Return the [x, y] coordinate for the center point of the cell that contains the specified text.  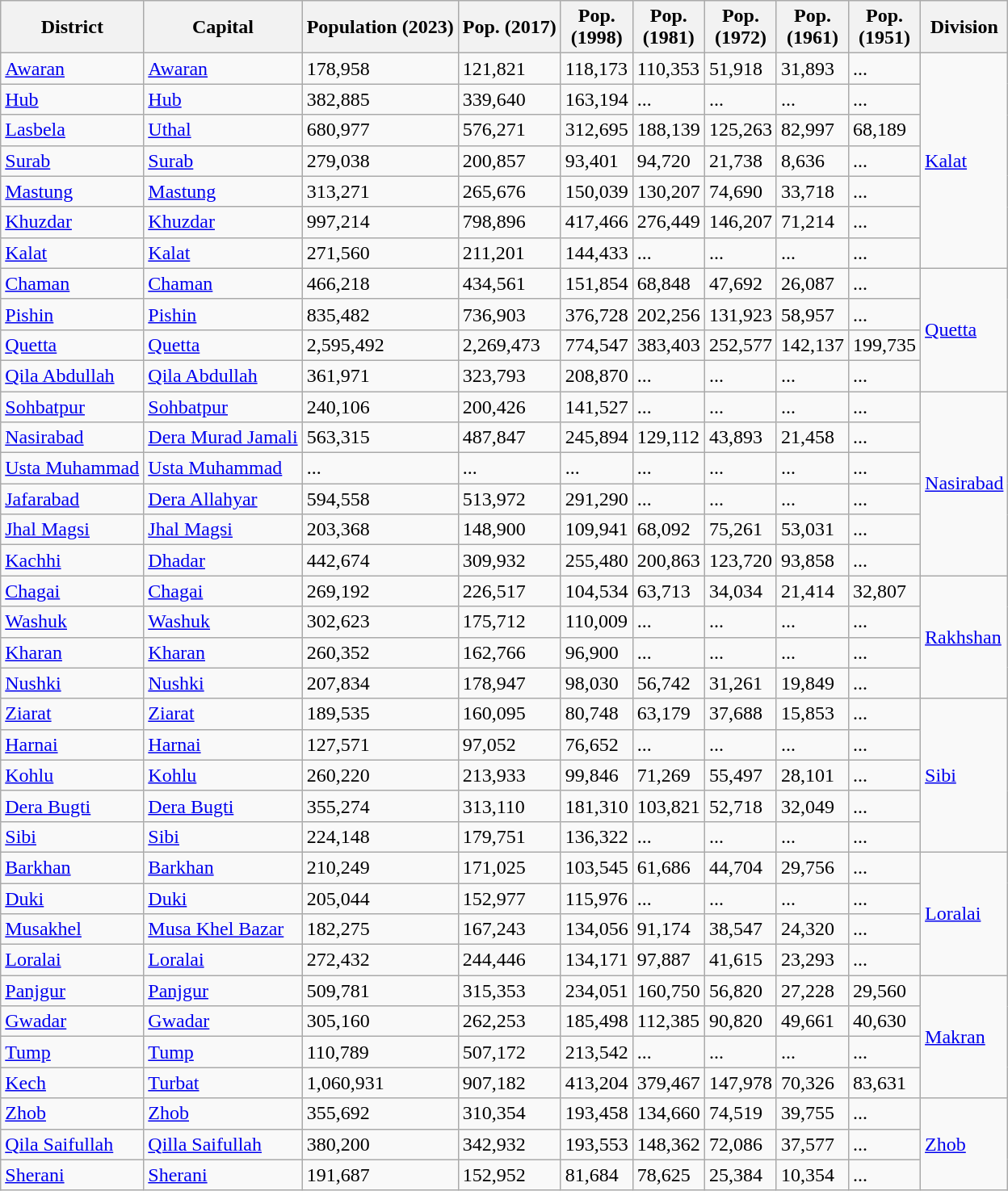
125,263 [740, 130]
78,625 [669, 1175]
82,997 [813, 130]
71,214 [813, 222]
152,977 [509, 899]
380,200 [380, 1144]
305,160 [380, 1021]
Turbat [223, 1083]
68,092 [669, 530]
234,051 [596, 991]
178,947 [509, 683]
Pop. (2017) [509, 27]
52,718 [740, 806]
25,384 [740, 1175]
72,086 [740, 1144]
21,414 [813, 591]
199,735 [885, 345]
260,352 [380, 652]
74,690 [740, 191]
31,261 [740, 683]
40,630 [885, 1021]
205,044 [380, 899]
28,101 [813, 775]
98,030 [596, 683]
33,718 [813, 191]
Kech [73, 1083]
115,976 [596, 899]
302,623 [380, 622]
63,713 [669, 591]
383,403 [669, 345]
907,182 [509, 1083]
68,189 [885, 130]
123,720 [740, 560]
269,192 [380, 591]
309,932 [509, 560]
91,174 [669, 929]
104,534 [596, 591]
134,171 [596, 960]
193,458 [596, 1113]
32,049 [813, 806]
200,426 [509, 406]
56,820 [740, 991]
279,038 [380, 161]
213,933 [509, 775]
38,547 [740, 929]
417,466 [596, 222]
835,482 [380, 314]
148,362 [669, 1144]
213,542 [596, 1052]
Jafarabad [73, 499]
147,978 [740, 1083]
93,401 [596, 161]
207,834 [380, 683]
Dera Allahyar [223, 499]
131,923 [740, 314]
29,756 [813, 867]
24,320 [813, 929]
208,870 [596, 375]
56,742 [669, 683]
74,519 [740, 1113]
323,793 [509, 375]
355,692 [380, 1113]
134,056 [596, 929]
1,060,931 [380, 1083]
Makran [964, 1037]
265,676 [509, 191]
55,497 [740, 775]
70,326 [813, 1083]
47,692 [740, 283]
245,894 [596, 438]
141,527 [596, 406]
Musa Khel Bazar [223, 929]
150,039 [596, 191]
312,695 [596, 130]
291,290 [596, 499]
798,896 [509, 222]
94,720 [669, 161]
361,971 [380, 375]
112,385 [669, 1021]
Dera Murad Jamali [223, 438]
Qila Saifullah [73, 1144]
211,201 [509, 253]
736,903 [509, 314]
563,315 [380, 438]
8,636 [813, 161]
182,275 [380, 929]
189,535 [380, 714]
2,269,473 [509, 345]
Uthal [223, 130]
110,789 [380, 1052]
272,432 [380, 960]
83,631 [885, 1083]
240,106 [380, 406]
21,738 [740, 161]
76,652 [596, 744]
203,368 [380, 530]
21,458 [813, 438]
271,560 [380, 253]
10,354 [813, 1175]
144,433 [596, 253]
58,957 [813, 314]
434,561 [509, 283]
171,025 [509, 867]
19,849 [813, 683]
Qilla Saifullah [223, 1144]
44,704 [740, 867]
Population (2023) [380, 27]
342,932 [509, 1144]
466,218 [380, 283]
39,755 [813, 1113]
110,353 [669, 69]
202,256 [669, 314]
310,354 [509, 1113]
163,194 [596, 99]
23,293 [813, 960]
81,684 [596, 1175]
53,031 [813, 530]
191,687 [380, 1175]
Rakhshan [964, 637]
90,820 [740, 1021]
382,885 [380, 99]
200,857 [509, 161]
413,204 [596, 1083]
29,560 [885, 991]
226,517 [509, 591]
41,615 [740, 960]
148,900 [509, 530]
110,009 [596, 622]
63,179 [669, 714]
129,112 [669, 438]
32,807 [885, 591]
200,863 [669, 560]
Pop.(1961) [813, 27]
99,846 [596, 775]
97,052 [509, 744]
175,712 [509, 622]
Musakhel [73, 929]
127,571 [380, 744]
997,214 [380, 222]
680,977 [380, 130]
Pop.(1972) [740, 27]
93,858 [813, 560]
Lasbela [73, 130]
487,847 [509, 438]
188,139 [669, 130]
379,467 [669, 1083]
Pop.(1951) [885, 27]
District [73, 27]
31,893 [813, 69]
97,887 [669, 960]
513,972 [509, 499]
315,353 [509, 991]
244,446 [509, 960]
181,310 [596, 806]
162,766 [509, 652]
262,253 [509, 1021]
576,271 [509, 130]
179,751 [509, 837]
178,958 [380, 69]
Capital [223, 27]
37,688 [740, 714]
34,034 [740, 591]
51,918 [740, 69]
118,173 [596, 69]
103,545 [596, 867]
260,220 [380, 775]
27,228 [813, 991]
71,269 [669, 775]
49,661 [813, 1021]
26,087 [813, 283]
151,854 [596, 283]
Pop.(1981) [669, 27]
355,274 [380, 806]
255,480 [596, 560]
146,207 [740, 222]
152,952 [509, 1175]
252,577 [740, 345]
Pop.(1998) [596, 27]
68,848 [669, 283]
130,207 [669, 191]
Kachhi [73, 560]
136,322 [596, 837]
43,893 [740, 438]
507,172 [509, 1052]
2,595,492 [380, 345]
75,261 [740, 530]
193,553 [596, 1144]
376,728 [596, 314]
185,498 [596, 1021]
96,900 [596, 652]
80,748 [596, 714]
167,243 [509, 929]
509,781 [380, 991]
Division [964, 27]
313,271 [380, 191]
594,558 [380, 499]
774,547 [596, 345]
224,148 [380, 837]
160,750 [669, 991]
210,249 [380, 867]
121,821 [509, 69]
160,095 [509, 714]
276,449 [669, 222]
109,941 [596, 530]
15,853 [813, 714]
134,660 [669, 1113]
61,686 [669, 867]
313,110 [509, 806]
142,137 [813, 345]
339,640 [509, 99]
37,577 [813, 1144]
Dhadar [223, 560]
442,674 [380, 560]
103,821 [669, 806]
